Scan for the cell matching the given text and deliver its (X, Y) coordinate at center. 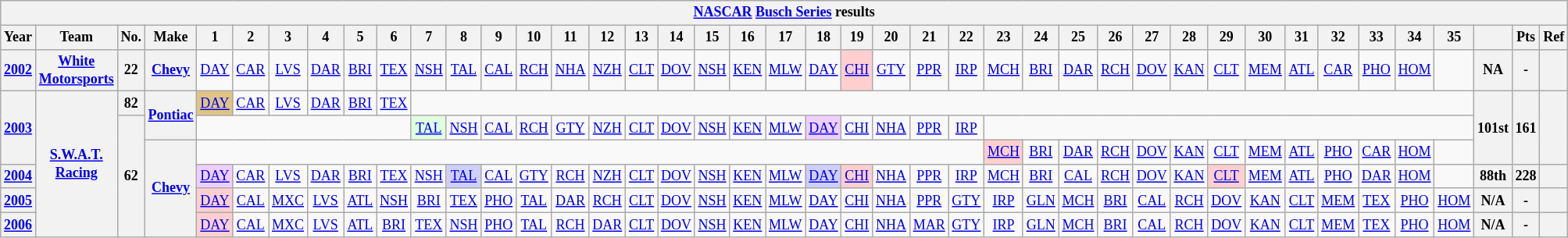
16 (748, 37)
20 (891, 37)
26 (1116, 37)
S.W.A.T. Racing (77, 164)
4 (325, 37)
19 (857, 37)
21 (929, 37)
2 (251, 37)
62 (131, 176)
34 (1414, 37)
2004 (19, 176)
28 (1189, 37)
7 (428, 37)
101st (1494, 128)
228 (1526, 176)
1 (215, 37)
88th (1494, 176)
25 (1078, 37)
17 (786, 37)
Team (77, 37)
Ref (1554, 37)
18 (823, 37)
3 (288, 37)
11 (570, 37)
32 (1338, 37)
31 (1302, 37)
8 (464, 37)
MAR (929, 225)
No. (131, 37)
5 (360, 37)
Make (170, 37)
24 (1041, 37)
35 (1455, 37)
9 (498, 37)
Pts (1526, 37)
29 (1227, 37)
30 (1265, 37)
6 (394, 37)
2006 (19, 225)
NASCAR Busch Series results (784, 12)
23 (1004, 37)
2002 (19, 70)
161 (1526, 128)
Year (19, 37)
2005 (19, 200)
13 (642, 37)
10 (534, 37)
White Motorsports (77, 70)
2003 (19, 128)
12 (608, 37)
14 (677, 37)
27 (1152, 37)
NA (1494, 70)
Pontiac (170, 115)
15 (713, 37)
33 (1377, 37)
82 (131, 103)
